Find where the given text appears and provide that cell's center as (X, Y) coordinate. 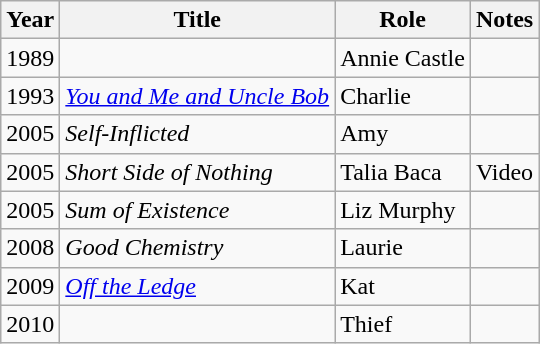
Title (198, 20)
Self-Inflicted (198, 134)
Role (403, 20)
Thief (403, 324)
Charlie (403, 96)
1989 (30, 58)
Kat (403, 286)
2010 (30, 324)
Off the Ledge (198, 286)
Annie Castle (403, 58)
Short Side of Nothing (198, 172)
Notes (504, 20)
Sum of Existence (198, 210)
Liz Murphy (403, 210)
Year (30, 20)
Video (504, 172)
Amy (403, 134)
1993 (30, 96)
Laurie (403, 248)
Talia Baca (403, 172)
2008 (30, 248)
Good Chemistry (198, 248)
You and Me and Uncle Bob (198, 96)
2009 (30, 286)
